Return (x, y) of the center of cell containing provided text 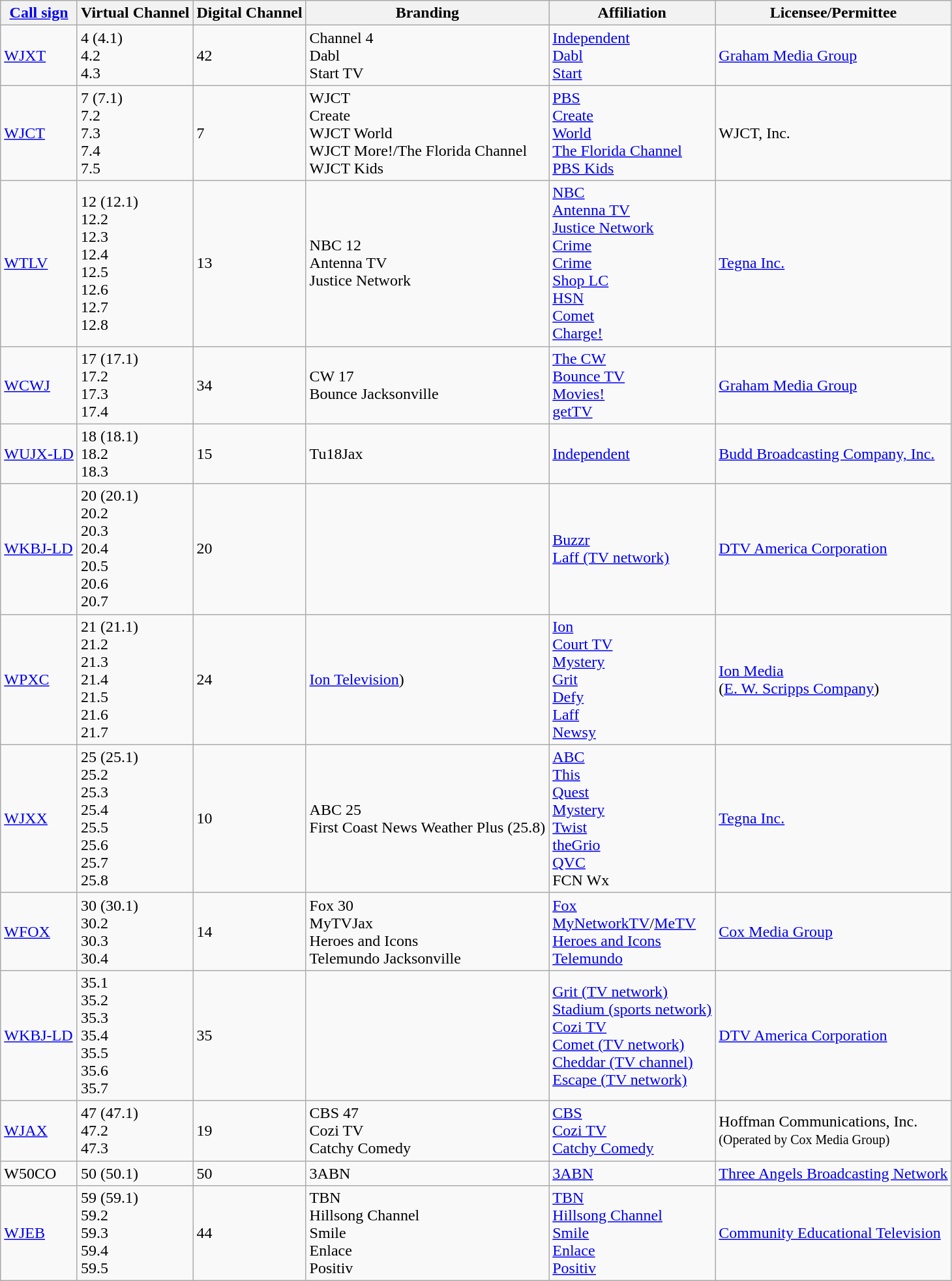
Cox Media Group (833, 931)
50 (50.1) (135, 1173)
Community Educational Television (833, 1233)
20 (20.1)20.220.320.420.520.620.7 (135, 549)
24 (249, 679)
CW 17Bounce Jacksonville (428, 385)
WJEB (39, 1233)
10 (249, 819)
35 (249, 1035)
The CWBounce TVMovies!getTV (632, 385)
Digital Channel (249, 13)
WJAX (39, 1130)
17 (17.1)17.217.317.4 (135, 385)
FoxMyNetworkTV/MeTVHeroes and IconsTelemundo (632, 931)
7 (7.1)7.27.37.47.5 (135, 133)
WJCT (39, 133)
ABCThisQuestMysteryTwisttheGrioQVCFCN Wx (632, 819)
WTLV (39, 263)
Channel 4DablStart TV (428, 55)
WJCT, Inc. (833, 133)
WFOX (39, 931)
ABC 25First Coast News Weather Plus (25.8) (428, 819)
35.135.235.335.435.535.635.7 (135, 1035)
15 (249, 454)
Branding (428, 13)
Independent (632, 454)
47 (47.1)47.247.3 (135, 1130)
Licensee/Permittee (833, 13)
NBCAntenna TVJustice NetworkCrimeCrimeShop LCHSNCometCharge! (632, 263)
Ion Television) (428, 679)
Grit (TV network)Stadium (sports network)Cozi TVComet (TV network)Cheddar (TV channel)Escape (TV network) (632, 1035)
Tu18Jax (428, 454)
20 (249, 549)
Hoffman Communications, Inc.(Operated by Cox Media Group) (833, 1130)
PBSCreateWorldThe Florida ChannelPBS Kids (632, 133)
CBSCozi TVCatchy Comedy (632, 1130)
14 (249, 931)
30 (30.1)30.230.330.4 (135, 931)
CBS 47Cozi TVCatchy Comedy (428, 1130)
Ion Media(E. W. Scripps Company) (833, 679)
7 (249, 133)
21 (21.1)21.221.321.421.521.621.7 (135, 679)
Virtual Channel (135, 13)
Call sign (39, 13)
59 (59.1)59.259.359.459.5 (135, 1233)
WPXC (39, 679)
34 (249, 385)
IonCourt TVMysteryGritDefyLaffNewsy (632, 679)
18 (18.1)18.218.3 (135, 454)
WCWJ (39, 385)
NBC 12Antenna TVJustice Network (428, 263)
50 (249, 1173)
WJXX (39, 819)
4 (4.1)4.24.3 (135, 55)
IndependentDablStart (632, 55)
19 (249, 1130)
Affiliation (632, 13)
12 (12.1)12.212.312.412.512.612.712.8 (135, 263)
42 (249, 55)
BuzzrLaff (TV network) (632, 549)
Fox 30MyTVJaxHeroes and IconsTelemundo Jacksonville (428, 931)
WUJX-LD (39, 454)
Budd Broadcasting Company, Inc. (833, 454)
W50CO (39, 1173)
Three Angels Broadcasting Network (833, 1173)
WJXT (39, 55)
25 (25.1)25.225.325.425.525.625.725.8 (135, 819)
44 (249, 1233)
13 (249, 263)
WJCTCreateWJCT WorldWJCT More!/The Florida ChannelWJCT Kids (428, 133)
